Determine the (X, Y) coordinate at the center of the cell enclosing the given text.  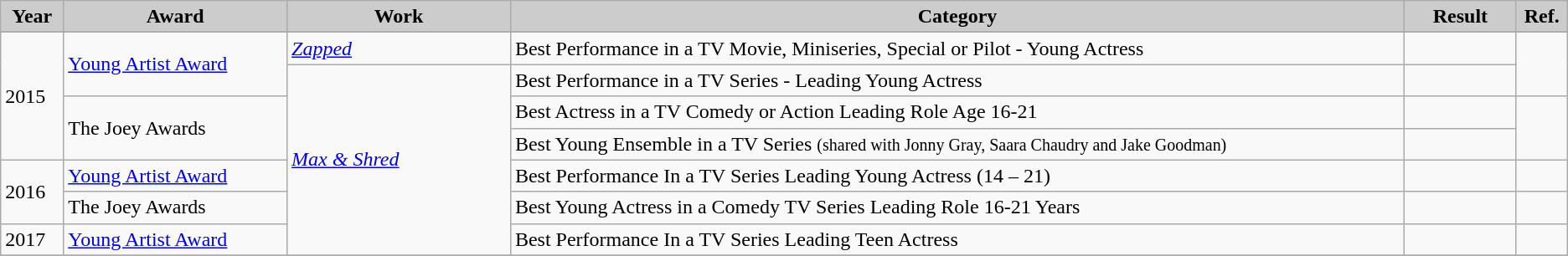
Ref. (1541, 17)
Work (399, 17)
2017 (32, 239)
Max & Shred (399, 160)
Best Performance In a TV Series Leading Young Actress (14 – 21) (957, 176)
Category (957, 17)
Zapped (399, 49)
Year (32, 17)
Award (176, 17)
2015 (32, 96)
Best Actress in a TV Comedy or Action Leading Role Age 16-21 (957, 112)
Best Performance in a TV Series - Leading Young Actress (957, 80)
Result (1461, 17)
Best Young Ensemble in a TV Series (shared with Jonny Gray, Saara Chaudry and Jake Goodman) (957, 144)
Best Performance In a TV Series Leading Teen Actress (957, 239)
Best Performance in a TV Movie, Miniseries, Special or Pilot - Young Actress (957, 49)
2016 (32, 192)
Best Young Actress in a Comedy TV Series Leading Role 16-21 Years (957, 207)
